Pinpoint the cell where the given text exists, returning its [X, Y] midpoint coordinate. 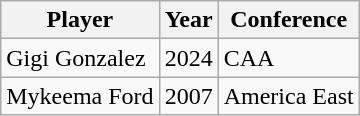
2007 [188, 96]
Player [80, 20]
Gigi Gonzalez [80, 58]
America East [288, 96]
CAA [288, 58]
Mykeema Ford [80, 96]
Conference [288, 20]
Year [188, 20]
2024 [188, 58]
